Search for the cell housing the specified text and yield its (x, y) center coordinate. 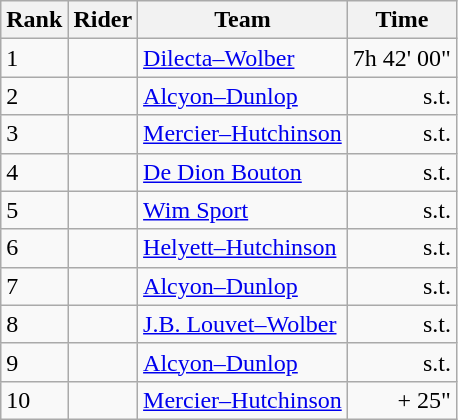
3 (34, 134)
J.B. Louvet–Wolber (243, 324)
7 (34, 286)
5 (34, 210)
2 (34, 96)
6 (34, 248)
Team (243, 20)
Time (402, 20)
8 (34, 324)
+ 25" (402, 400)
4 (34, 172)
De Dion Bouton (243, 172)
Rider (103, 20)
9 (34, 362)
Helyett–Hutchinson (243, 248)
7h 42' 00" (402, 58)
Rank (34, 20)
10 (34, 400)
Wim Sport (243, 210)
Dilecta–Wolber (243, 58)
1 (34, 58)
